Determine the (x, y) coordinate at the center of the cell enclosing the given text.  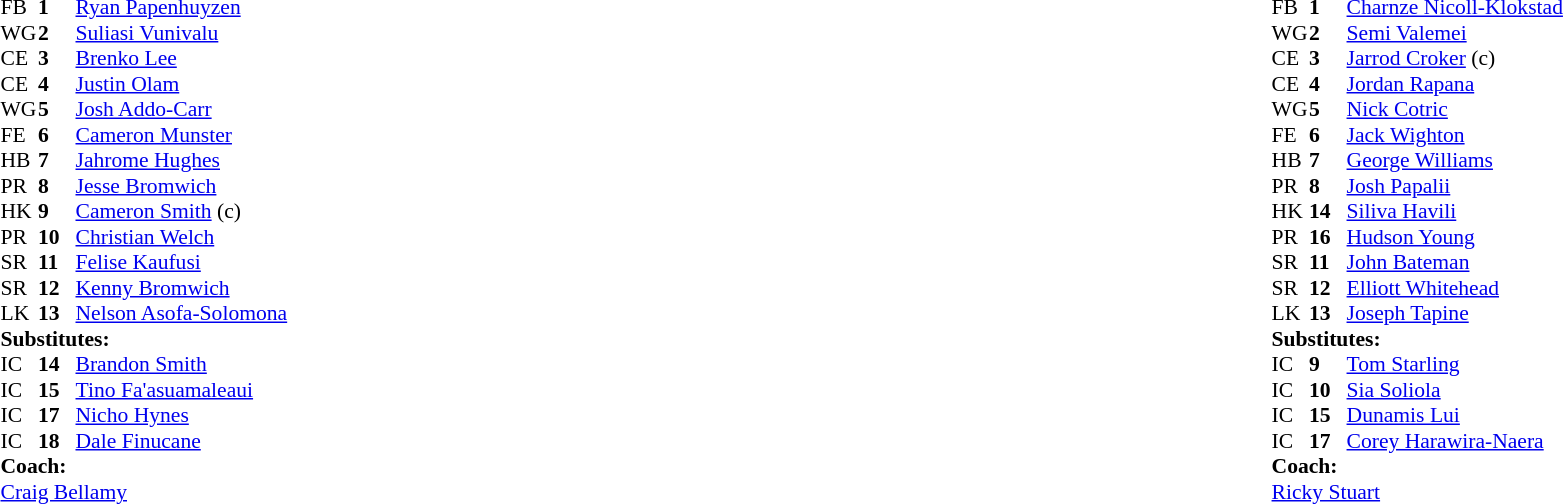
18 (57, 441)
Felise Kaufusi (182, 263)
Nick Cotric (1455, 109)
Jarrod Croker (c) (1455, 59)
Semi Valemei (1455, 33)
Siliva Havili (1455, 211)
Nicho Hynes (182, 415)
Hudson Young (1455, 237)
Dunamis Lui (1455, 415)
Jesse Bromwich (182, 186)
Corey Harawira-Naera (1455, 441)
George Williams (1455, 161)
Joseph Tapine (1455, 313)
Nelson Asofa-Solomona (182, 313)
Tom Starling (1455, 365)
Christian Welch (182, 237)
Brenko Lee (182, 59)
Kenny Bromwich (182, 288)
Brandon Smith (182, 365)
Tino Fa'asuamaleaui (182, 390)
16 (1328, 237)
Josh Papalii (1455, 186)
John Bateman (1455, 263)
Jahrome Hughes (182, 161)
Elliott Whitehead (1455, 288)
Dale Finucane (182, 441)
Josh Addo-Carr (182, 109)
Suliasi Vunivalu (182, 33)
Cameron Munster (182, 135)
Cameron Smith (c) (182, 211)
Jordan Rapana (1455, 84)
Sia Soliola (1455, 390)
Justin Olam (182, 84)
Jack Wighton (1455, 135)
